Pinpoint the cell where the given text exists, returning its (X, Y) midpoint coordinate. 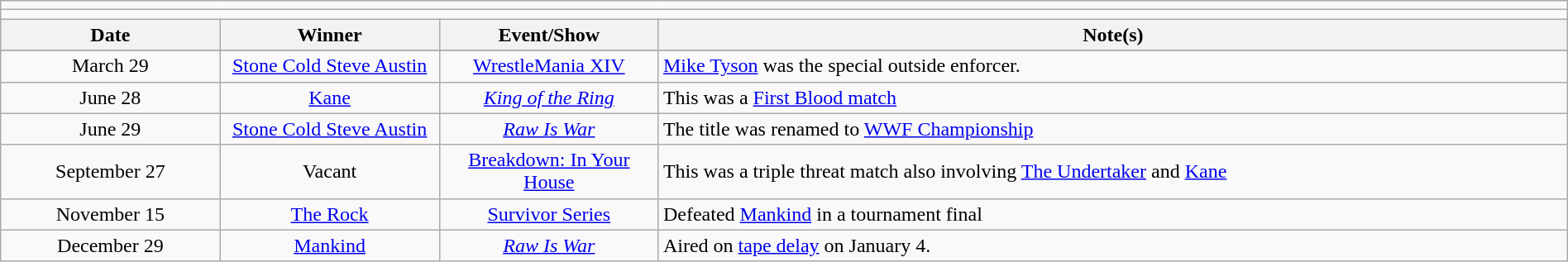
Mankind (329, 245)
September 27 (111, 172)
Date (111, 35)
Winner (329, 35)
Defeated Mankind in a tournament final (1113, 214)
June 29 (111, 129)
The title was renamed to WWF Championship (1113, 129)
King of the Ring (549, 98)
This was a triple threat match also involving The Undertaker and Kane (1113, 172)
March 29 (111, 66)
Vacant (329, 172)
Breakdown: In Your House (549, 172)
June 28 (111, 98)
Aired on tape delay on January 4. (1113, 245)
Survivor Series (549, 214)
November 15 (111, 214)
Note(s) (1113, 35)
The Rock (329, 214)
December 29 (111, 245)
WrestleMania XIV (549, 66)
Kane (329, 98)
Mike Tyson was the special outside enforcer. (1113, 66)
This was a First Blood match (1113, 98)
Event/Show (549, 35)
